Provide the [x, y] coordinate of the cell's center where the given text is located.  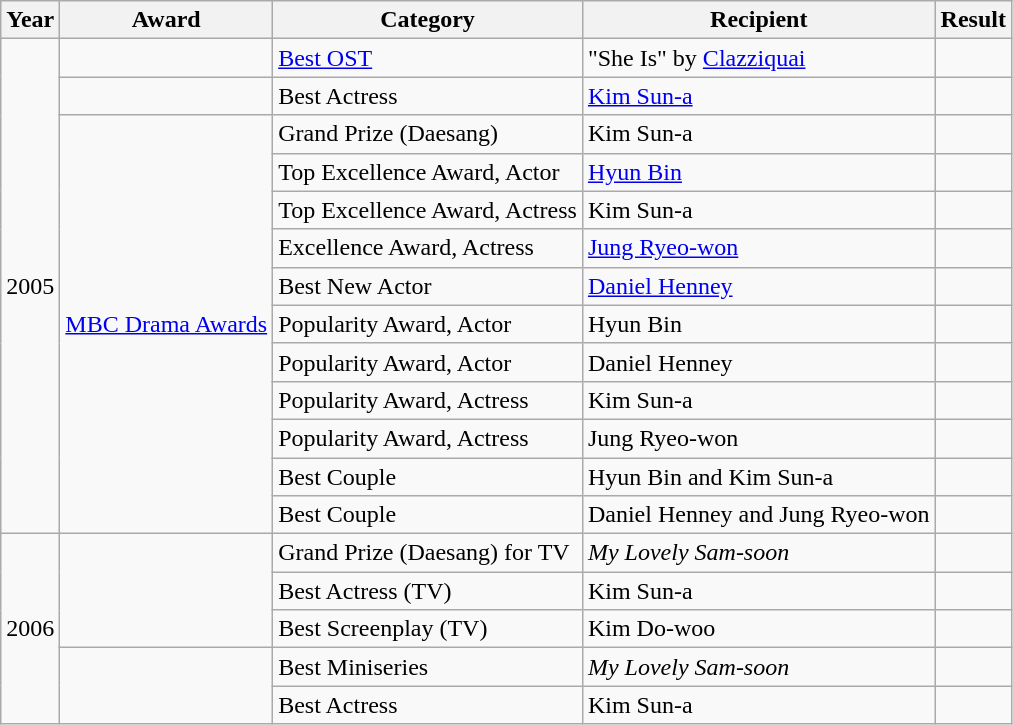
Grand Prize (Daesang) for TV [428, 553]
Top Excellence Award, Actress [428, 210]
Kim Do-woo [758, 629]
Award [166, 20]
Best New Actor [428, 286]
Top Excellence Award, Actor [428, 172]
Excellence Award, Actress [428, 248]
Hyun Bin and Kim Sun-a [758, 477]
Daniel Henney and Jung Ryeo-won [758, 515]
Best OST [428, 58]
Recipient [758, 20]
Best Screenplay (TV) [428, 629]
Best Actress (TV) [428, 591]
Year [30, 20]
2005 [30, 286]
MBC Drama Awards [166, 324]
2006 [30, 629]
Grand Prize (Daesang) [428, 134]
Result [973, 20]
Best Miniseries [428, 667]
Category [428, 20]
"She Is" by Clazziquai [758, 58]
